Detect which cell encompasses the target text, then output its [x, y] center coordinate. 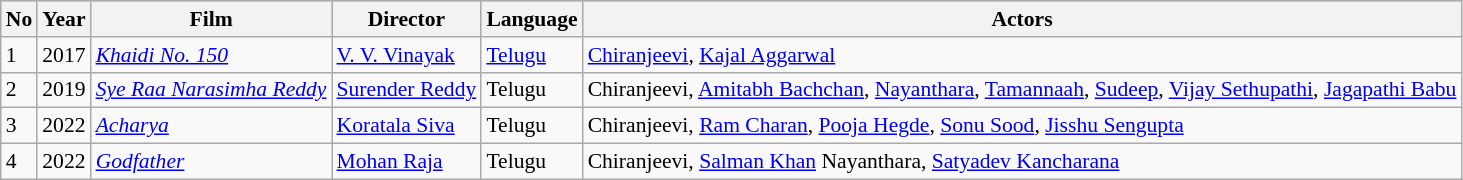
3 [20, 126]
Year [64, 19]
Godfather [212, 162]
Actors [1022, 19]
Surender Reddy [407, 90]
Director [407, 19]
Koratala Siva [407, 126]
2017 [64, 55]
1 [20, 55]
2019 [64, 90]
Film [212, 19]
Khaidi No. 150 [212, 55]
Chiranjeevi, Kajal Aggarwal [1022, 55]
Chiranjeevi, Ram Charan, Pooja Hegde, Sonu Sood, Jisshu Sengupta [1022, 126]
Mohan Raja [407, 162]
Sye Raa Narasimha Reddy [212, 90]
No [20, 19]
2 [20, 90]
V. V. Vinayak [407, 55]
Acharya [212, 126]
Language [532, 19]
Chiranjeevi, Salman Khan Nayanthara, Satyadev Kancharana [1022, 162]
4 [20, 162]
Chiranjeevi, Amitabh Bachchan, Nayanthara, Tamannaah, Sudeep, Vijay Sethupathi, Jagapathi Babu [1022, 90]
